From the cell containing the given text, extract its center point as [x, y] coordinate. 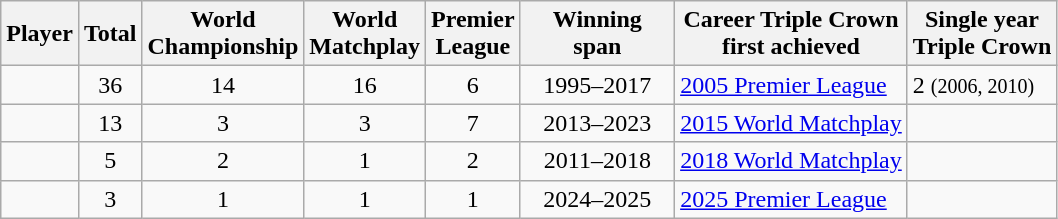
Career Triple Crownfirst achieved [792, 34]
2 (2006, 2010) [982, 85]
WorldChampionship [223, 34]
13 [110, 123]
Winningspan [597, 34]
Single yearTriple Crown [982, 34]
2018 World Matchplay [792, 161]
2024–2025 [597, 199]
36 [110, 85]
7 [474, 123]
2005 Premier League [792, 85]
6 [474, 85]
14 [223, 85]
1995–2017 [597, 85]
Player [40, 34]
5 [110, 161]
2015 World Matchplay [792, 123]
WorldMatchplay [365, 34]
PremierLeague [474, 34]
2025 Premier League [792, 199]
16 [365, 85]
2011–2018 [597, 161]
Total [110, 34]
2013–2023 [597, 123]
